Return [X, Y] of the center of cell containing provided text 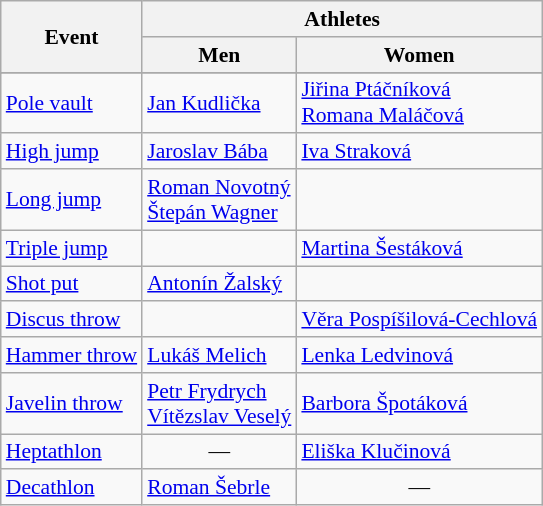
Hammer throw [72, 355]
Lukáš Melich [219, 355]
Men [219, 55]
Heptathlon [72, 452]
Discus throw [72, 320]
Jiřina PtáčníkováRomana Maláčová [419, 102]
Martina Šestáková [419, 248]
Lenka Ledvinová [419, 355]
Barbora Špotáková [419, 404]
Triple jump [72, 248]
Decathlon [72, 488]
Jan Kudlička [219, 102]
Roman Šebrle [219, 488]
Women [419, 55]
Petr FrydrychVítězslav Veselý [219, 404]
Eliška Klučinová [419, 452]
Iva Straková [419, 152]
Event [72, 36]
Jaroslav Bába [219, 152]
Roman NovotnýŠtepán Wagner [219, 200]
Shot put [72, 284]
High jump [72, 152]
Javelin throw [72, 404]
Pole vault [72, 102]
Věra Pospíšilová-Cechlová [419, 320]
Antonín Žalský [219, 284]
Long jump [72, 200]
Athletes [342, 19]
